Locate the cell with the specified text and output its [x, y] center coordinate. 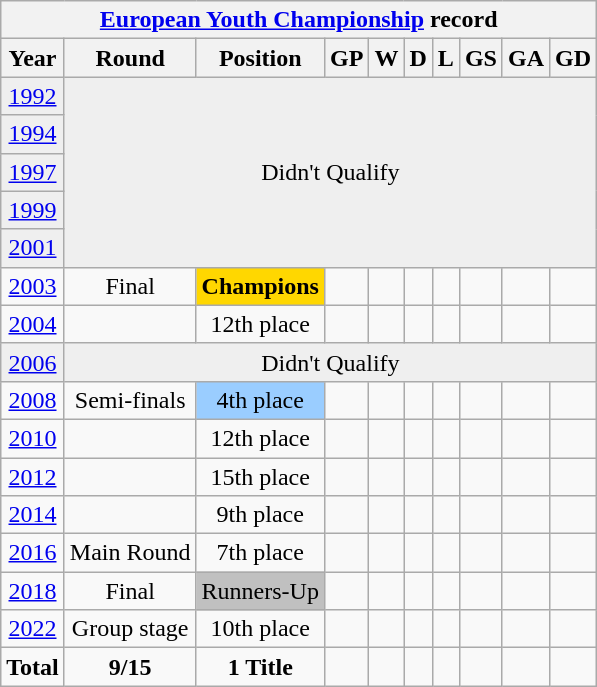
Total [33, 667]
1 Title [260, 667]
L [446, 58]
GD [574, 58]
1992 [33, 96]
2022 [33, 629]
1997 [33, 172]
2012 [33, 477]
Position [260, 58]
2004 [33, 324]
GA [526, 58]
2014 [33, 515]
Champions [260, 286]
1994 [33, 134]
10th place [260, 629]
1999 [33, 210]
2010 [33, 438]
7th place [260, 553]
W [386, 58]
European Youth Championship record [299, 20]
Year [33, 58]
Runners-Up [260, 591]
2003 [33, 286]
15th place [260, 477]
9th place [260, 515]
Main Round [130, 553]
4th place [260, 400]
D [418, 58]
9/15 [130, 667]
2006 [33, 362]
Semi-finals [130, 400]
GS [480, 58]
Round [130, 58]
2018 [33, 591]
2001 [33, 248]
GP [346, 58]
Group stage [130, 629]
2016 [33, 553]
2008 [33, 400]
